Extract the (x, y) coordinate from the center of the cell holding the provided text.  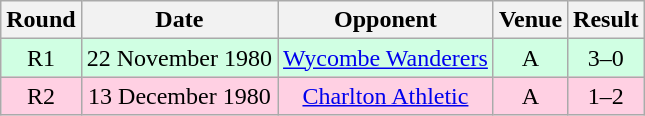
Charlton Athletic (386, 96)
Opponent (386, 20)
22 November 1980 (179, 58)
3–0 (606, 58)
Round (41, 20)
1–2 (606, 96)
R2 (41, 96)
Wycombe Wanderers (386, 58)
Date (179, 20)
Result (606, 20)
R1 (41, 58)
13 December 1980 (179, 96)
Venue (530, 20)
